Detect which cell encompasses the target text, then output its (X, Y) center coordinate. 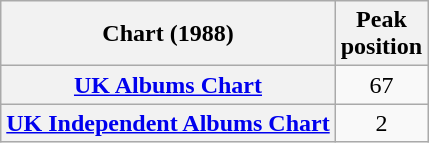
UK Independent Albums Chart (168, 123)
67 (381, 85)
UK Albums Chart (168, 85)
Chart (1988) (168, 34)
2 (381, 123)
Peakposition (381, 34)
